Search for the cell housing the specified text and yield its (x, y) center coordinate. 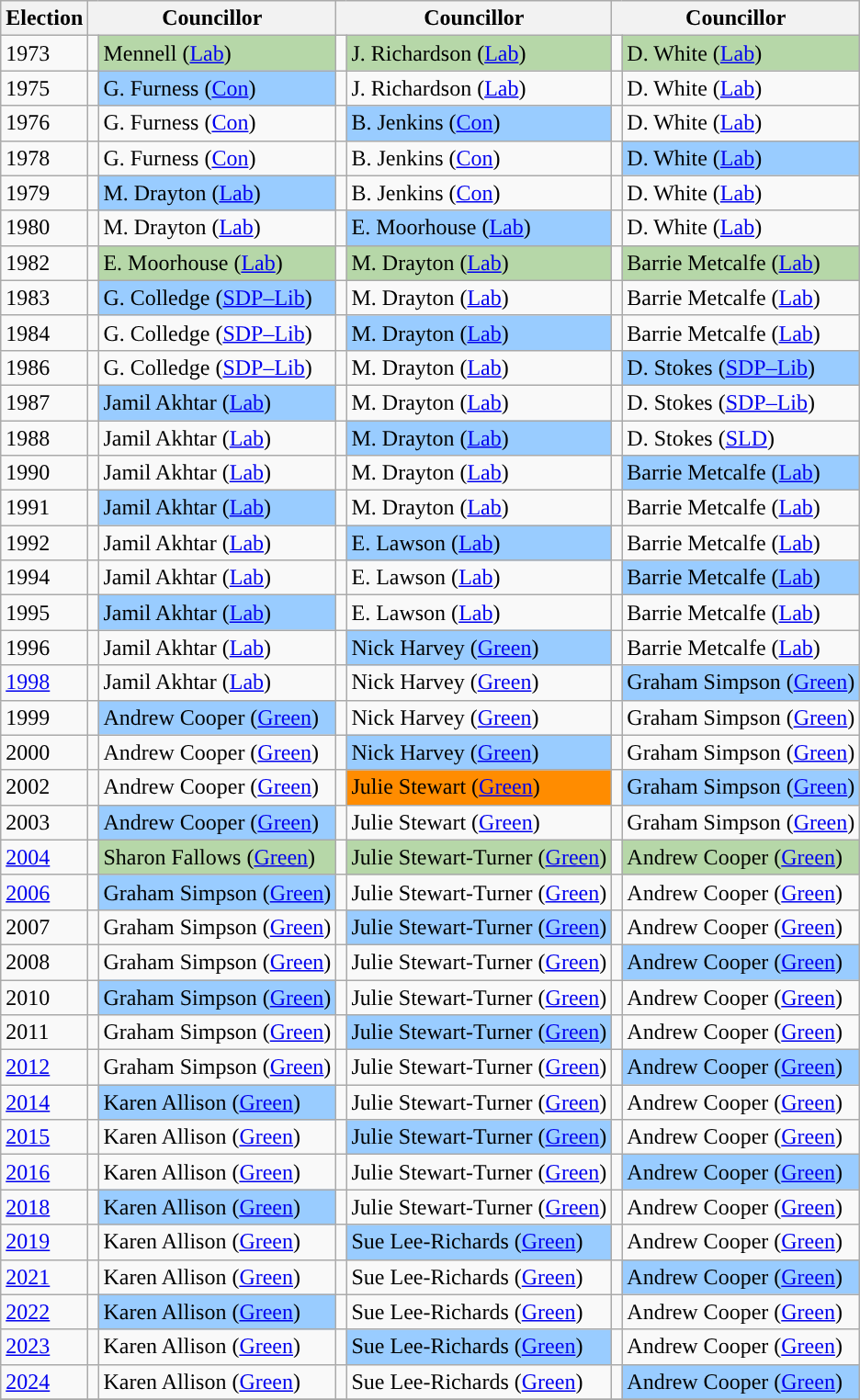
2018 (44, 1207)
1982 (44, 263)
Sharon Fallows (Green) (217, 857)
1998 (44, 683)
1978 (44, 158)
1996 (44, 648)
2006 (44, 892)
1986 (44, 367)
2000 (44, 752)
2014 (44, 1102)
2008 (44, 962)
2012 (44, 1067)
1983 (44, 298)
1976 (44, 123)
D. Stokes (SLD) (741, 438)
1995 (44, 613)
2015 (44, 1137)
Mennell (Lab) (217, 53)
1994 (44, 578)
1973 (44, 53)
2022 (44, 1312)
1991 (44, 508)
2007 (44, 927)
2003 (44, 822)
2004 (44, 857)
2011 (44, 1033)
1990 (44, 473)
2010 (44, 997)
2019 (44, 1242)
2023 (44, 1347)
2016 (44, 1172)
1988 (44, 438)
1979 (44, 193)
1975 (44, 88)
1987 (44, 402)
2021 (44, 1277)
1999 (44, 717)
1984 (44, 333)
2002 (44, 787)
1992 (44, 543)
Election (44, 18)
2024 (44, 1382)
1980 (44, 228)
